Provide the (x, y) coordinate of the cell's center where the given text is located.  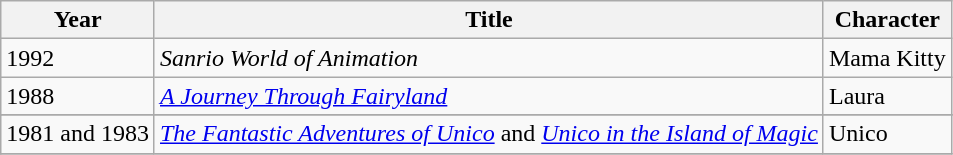
1992 (78, 58)
The Fantastic Adventures of Unico and Unico in the Island of Magic (488, 134)
Year (78, 20)
Character (887, 20)
Mama Kitty (887, 58)
1981 and 1983 (78, 134)
Laura (887, 96)
A Journey Through Fairyland (488, 96)
Unico (887, 134)
Sanrio World of Animation (488, 58)
Title (488, 20)
1988 (78, 96)
